Return the [X, Y] coordinate for the center point of the cell that contains the specified text.  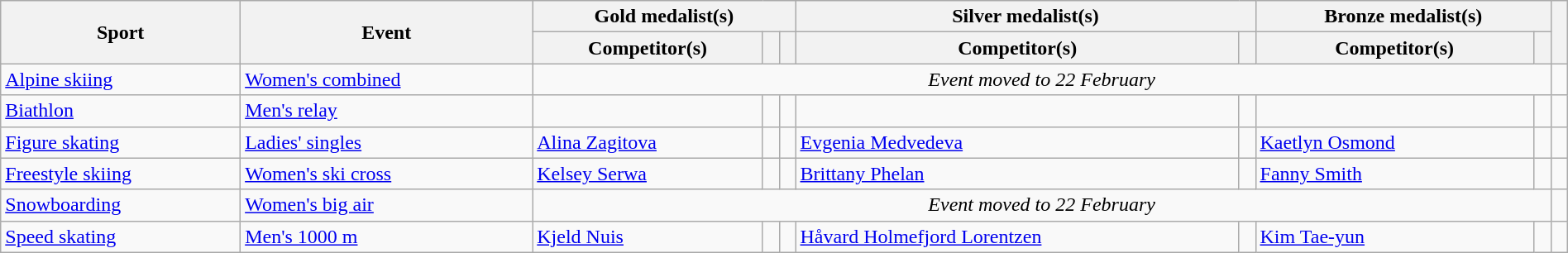
Håvard Holmefjord Lorentzen [1017, 236]
Men's 1000 m [387, 236]
Gold medalist(s) [664, 17]
Men's relay [387, 111]
Kjeld Nuis [648, 236]
Kim Tae-yun [1394, 236]
Event [387, 32]
Evgenia Medvedeva [1017, 142]
Women's combined [387, 79]
Sport [121, 32]
Kaetlyn Osmond [1394, 142]
Speed skating [121, 236]
Kelsey Serwa [648, 174]
Women's big air [387, 205]
Bronze medalist(s) [1403, 17]
Snowboarding [121, 205]
Women's ski cross [387, 174]
Biathlon [121, 111]
Alpine skiing [121, 79]
Brittany Phelan [1017, 174]
Fanny Smith [1394, 174]
Freestyle skiing [121, 174]
Alina Zagitova [648, 142]
Figure skating [121, 142]
Ladies' singles [387, 142]
Silver medalist(s) [1025, 17]
